Identify which cell holds the provided text, then report its [X, Y] central coordinate. 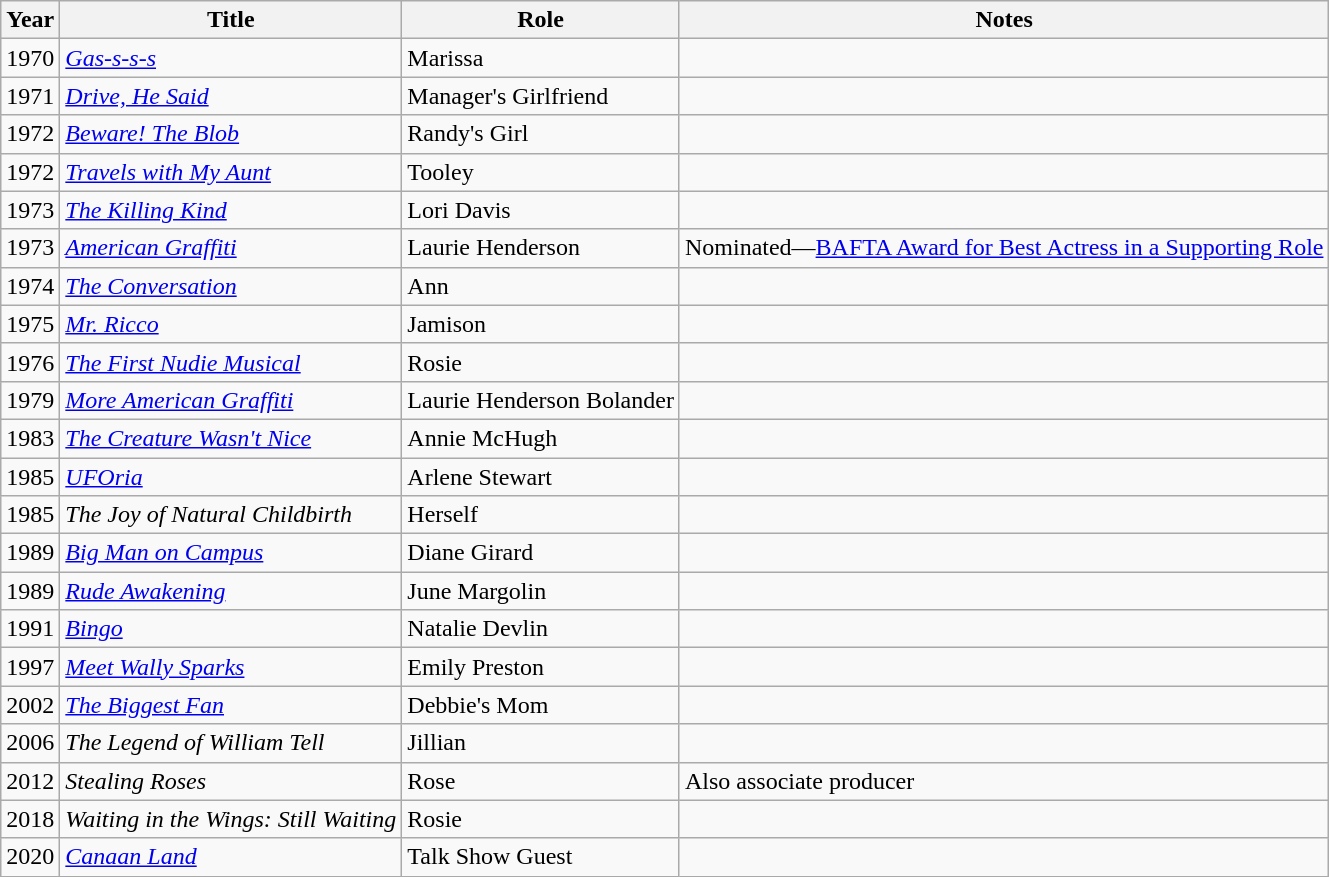
Mr. Ricco [231, 324]
Manager's Girlfriend [541, 96]
Also associate producer [1004, 781]
Notes [1004, 20]
Jillian [541, 743]
Jamison [541, 324]
The Creature Wasn't Nice [231, 438]
1979 [30, 400]
1974 [30, 286]
Diane Girard [541, 553]
UFOria [231, 477]
Year [30, 20]
Stealing Roses [231, 781]
2020 [30, 857]
The Biggest Fan [231, 705]
2012 [30, 781]
Nominated—BAFTA Award for Best Actress in a Supporting Role [1004, 248]
Laurie Henderson Bolander [541, 400]
Tooley [541, 172]
Role [541, 20]
American Graffiti [231, 248]
Lori Davis [541, 210]
Meet Wally Sparks [231, 667]
2002 [30, 705]
Waiting in the Wings: Still Waiting [231, 819]
Big Man on Campus [231, 553]
Drive, He Said [231, 96]
2018 [30, 819]
Natalie Devlin [541, 629]
Debbie's Mom [541, 705]
Ann [541, 286]
Beware! The Blob [231, 134]
June Margolin [541, 591]
Rude Awakening [231, 591]
Randy's Girl [541, 134]
Laurie Henderson [541, 248]
The Killing Kind [231, 210]
2006 [30, 743]
Gas-s-s-s [231, 58]
Annie McHugh [541, 438]
1971 [30, 96]
Marissa [541, 58]
The Conversation [231, 286]
1970 [30, 58]
1976 [30, 362]
The Legend of William Tell [231, 743]
Emily Preston [541, 667]
1991 [30, 629]
The Joy of Natural Childbirth [231, 515]
1983 [30, 438]
Travels with My Aunt [231, 172]
Arlene Stewart [541, 477]
1975 [30, 324]
Herself [541, 515]
Bingo [231, 629]
Canaan Land [231, 857]
The First Nudie Musical [231, 362]
1997 [30, 667]
Rose [541, 781]
Title [231, 20]
More American Graffiti [231, 400]
Talk Show Guest [541, 857]
